Output the [X, Y] coordinate of the center of the cell containing the given text.  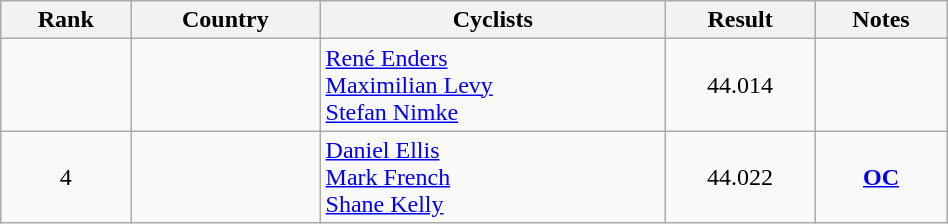
Country [226, 20]
Cyclists [492, 20]
Notes [882, 20]
Result [740, 20]
44.014 [740, 85]
Daniel EllisMark FrenchShane Kelly [492, 177]
OC [882, 177]
44.022 [740, 177]
4 [66, 177]
Rank [66, 20]
René EndersMaximilian LevyStefan Nimke [492, 85]
